Identify which cell holds the provided text, then report its [X, Y] central coordinate. 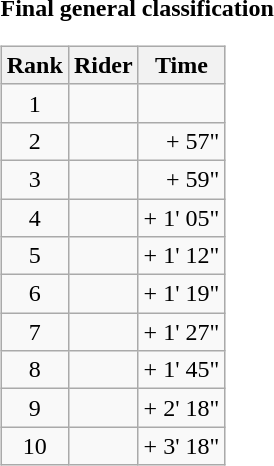
+ 1' 05" [182, 217]
+ 1' 45" [182, 370]
+ 1' 12" [182, 256]
2 [34, 141]
8 [34, 370]
+ 1' 27" [182, 332]
+ 1' 19" [182, 294]
6 [34, 294]
10 [34, 446]
Rank [34, 65]
4 [34, 217]
9 [34, 408]
1 [34, 103]
Rider [103, 65]
Time [182, 65]
5 [34, 256]
+ 2' 18" [182, 408]
+ 57" [182, 141]
7 [34, 332]
+ 3' 18" [182, 446]
+ 59" [182, 179]
3 [34, 179]
